Return the [x, y] coordinate for the center point of the cell that contains the specified text.  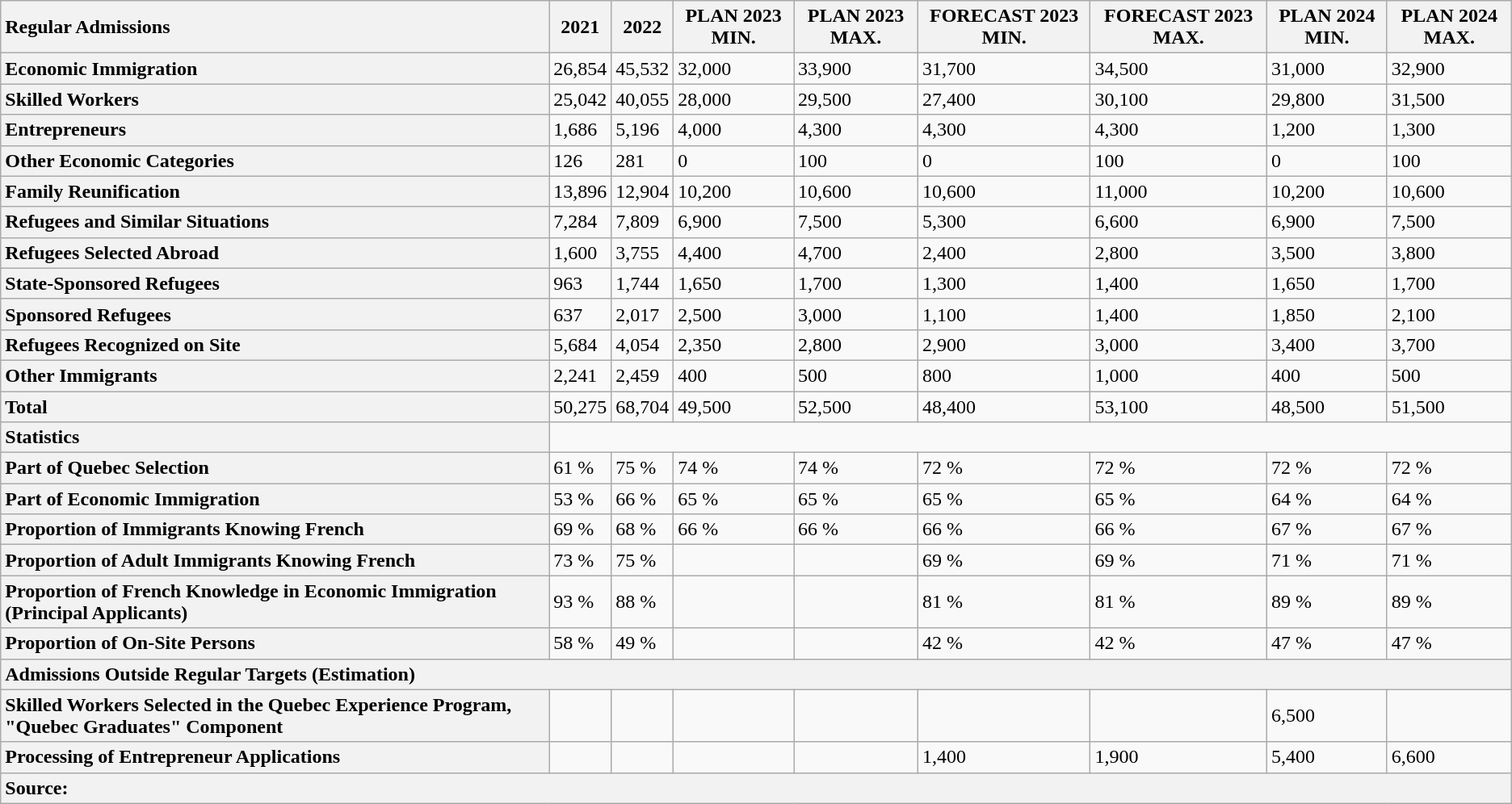
1,600 [580, 253]
6,500 [1326, 715]
Part of Economic Immigration [275, 499]
68,704 [643, 406]
48,500 [1326, 406]
FORECAST 2023 MIN. [1004, 27]
Proportion of On-Site Persons [275, 643]
45,532 [643, 69]
2021 [580, 27]
1,850 [1326, 314]
26,854 [580, 69]
PLAN 2023 MIN. [733, 27]
49 % [643, 643]
Other Economic Categories [275, 161]
88 % [643, 602]
Source: [756, 788]
4,700 [856, 253]
68 % [643, 530]
29,800 [1326, 99]
33,900 [856, 69]
Skilled Workers Selected in the Quebec Experience Program, "Quebec Graduates" Component [275, 715]
12,904 [643, 191]
3,400 [1326, 345]
5,196 [643, 130]
40,055 [643, 99]
PLAN 2024 MAX. [1449, 27]
281 [643, 161]
50,275 [580, 406]
52,500 [856, 406]
PLAN 2023 MAX. [856, 27]
1,000 [1179, 375]
Part of Quebec Selection [275, 468]
1,744 [643, 283]
2,500 [733, 314]
Total [275, 406]
93 % [580, 602]
3,500 [1326, 253]
2,459 [643, 375]
2,400 [1004, 253]
27,400 [1004, 99]
32,900 [1449, 69]
2022 [643, 27]
Sponsored Refugees [275, 314]
48,400 [1004, 406]
49,500 [733, 406]
2,350 [733, 345]
Refugees Selected Abroad [275, 253]
58 % [580, 643]
Proportion of French Knowledge in Economic Immigration (Principal Applicants) [275, 602]
7,284 [580, 222]
126 [580, 161]
31,700 [1004, 69]
Other Immigrants [275, 375]
Processing of Entrepreneur Applications [275, 757]
73 % [580, 560]
Regular Admissions [275, 27]
3,700 [1449, 345]
31,000 [1326, 69]
1,100 [1004, 314]
Proportion of Adult Immigrants Knowing French [275, 560]
32,000 [733, 69]
4,000 [733, 130]
Skilled Workers [275, 99]
11,000 [1179, 191]
State-Sponsored Refugees [275, 283]
FORECAST 2023 MAX. [1179, 27]
800 [1004, 375]
3,755 [643, 253]
51,500 [1449, 406]
1,900 [1179, 757]
Refugees Recognized on Site [275, 345]
2,017 [643, 314]
637 [580, 314]
4,400 [733, 253]
Refugees and Similar Situations [275, 222]
2,100 [1449, 314]
7,809 [643, 222]
Entrepreneurs [275, 130]
5,300 [1004, 222]
1,686 [580, 130]
Family Reunification [275, 191]
30,100 [1179, 99]
28,000 [733, 99]
Admissions Outside Regular Targets (Estimation) [756, 674]
5,684 [580, 345]
Proportion of Immigrants Knowing French [275, 530]
2,241 [580, 375]
Economic Immigration [275, 69]
34,500 [1179, 69]
5,400 [1326, 757]
2,900 [1004, 345]
Statistics [275, 438]
53 % [580, 499]
29,500 [856, 99]
963 [580, 283]
13,896 [580, 191]
25,042 [580, 99]
1,200 [1326, 130]
53,100 [1179, 406]
4,054 [643, 345]
61 % [580, 468]
3,800 [1449, 253]
31,500 [1449, 99]
PLAN 2024 MIN. [1326, 27]
